Detect which cell encompasses the target text, then output its (X, Y) center coordinate. 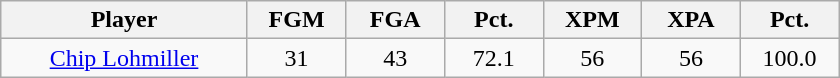
Player (124, 20)
FGM (296, 20)
31 (296, 58)
FGA (396, 20)
Chip Lohmiller (124, 58)
100.0 (790, 58)
43 (396, 58)
XPA (692, 20)
XPM (592, 20)
72.1 (494, 58)
